Extract the (X, Y) coordinate from the center of the cell holding the provided text.  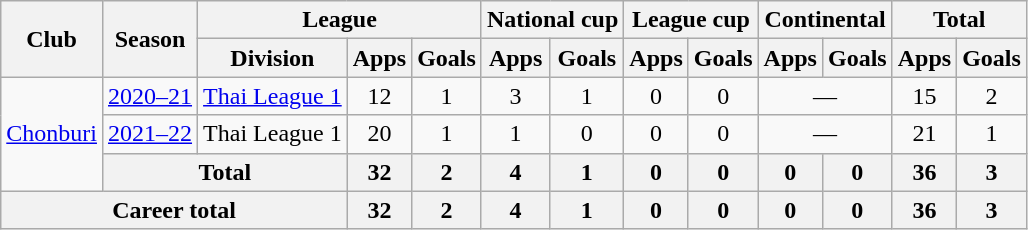
21 (924, 134)
Club (52, 39)
15 (924, 96)
League cup (691, 20)
Division (273, 58)
Career total (174, 210)
League (340, 20)
National cup (552, 20)
Continental (825, 20)
2020–21 (150, 96)
20 (379, 134)
Chonburi (52, 134)
Season (150, 39)
2021–22 (150, 134)
12 (379, 96)
